Identify which cell holds the provided text, then report its (X, Y) central coordinate. 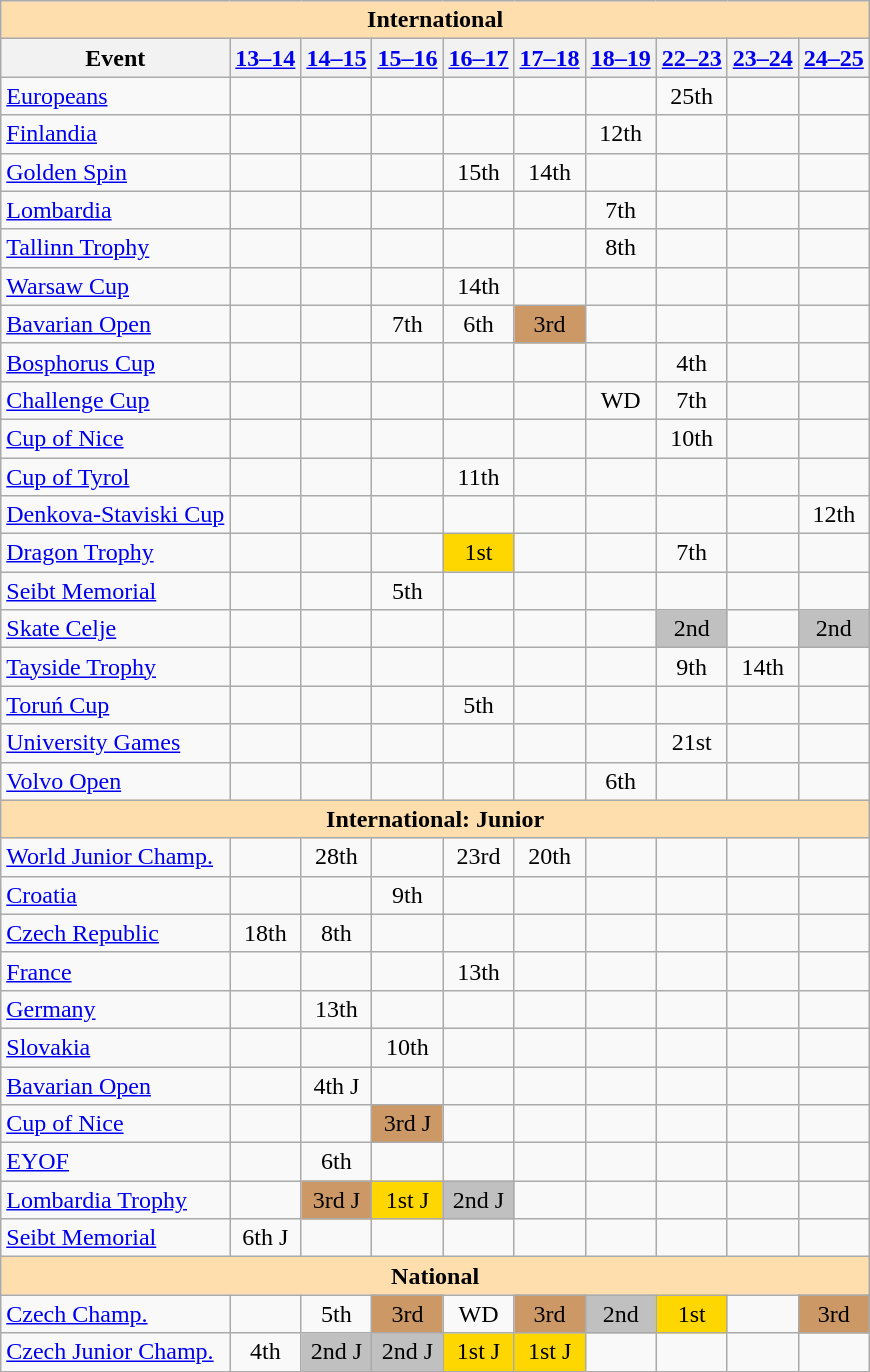
Challenge Cup (116, 400)
Croatia (116, 895)
International (436, 20)
Event (116, 58)
Warsaw Cup (116, 286)
25th (692, 96)
Lombardia Trophy (116, 1200)
University Games (116, 743)
Czech Republic (116, 933)
Volvo Open (116, 781)
28th (336, 857)
EYOF (116, 1162)
22–23 (692, 58)
Bosphorus Cup (116, 362)
24–25 (834, 58)
6th J (266, 1238)
Denkova-Staviski Cup (116, 515)
International: Junior (436, 819)
18th (266, 933)
Czech Champ. (116, 1314)
23rd (478, 857)
14–15 (336, 58)
15th (478, 172)
Tallinn Trophy (116, 248)
4th J (336, 1085)
Czech Junior Champ. (116, 1352)
15–16 (408, 58)
Europeans (116, 96)
Germany (116, 1009)
18–19 (620, 58)
Tayside Trophy (116, 667)
13–14 (266, 58)
National (436, 1276)
Finlandia (116, 134)
World Junior Champ. (116, 857)
23–24 (762, 58)
Golden Spin (116, 172)
16–17 (478, 58)
Toruń Cup (116, 705)
21st (692, 743)
Cup of Tyrol (116, 477)
Lombardia (116, 210)
11th (478, 477)
Skate Celje (116, 629)
17–18 (550, 58)
France (116, 971)
Dragon Trophy (116, 553)
Slovakia (116, 1047)
20th (550, 857)
